For the text-containing cell, return its midpoint in [X, Y] coordinate format. 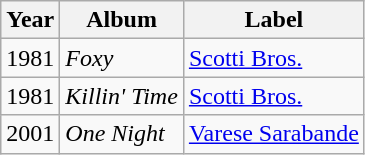
Varese Sarabande [274, 134]
Foxy [122, 58]
Label [274, 20]
One Night [122, 134]
Album [122, 20]
Killin' Time [122, 96]
2001 [30, 134]
Year [30, 20]
